Scan for the cell matching the given text and deliver its [x, y] coordinate at center. 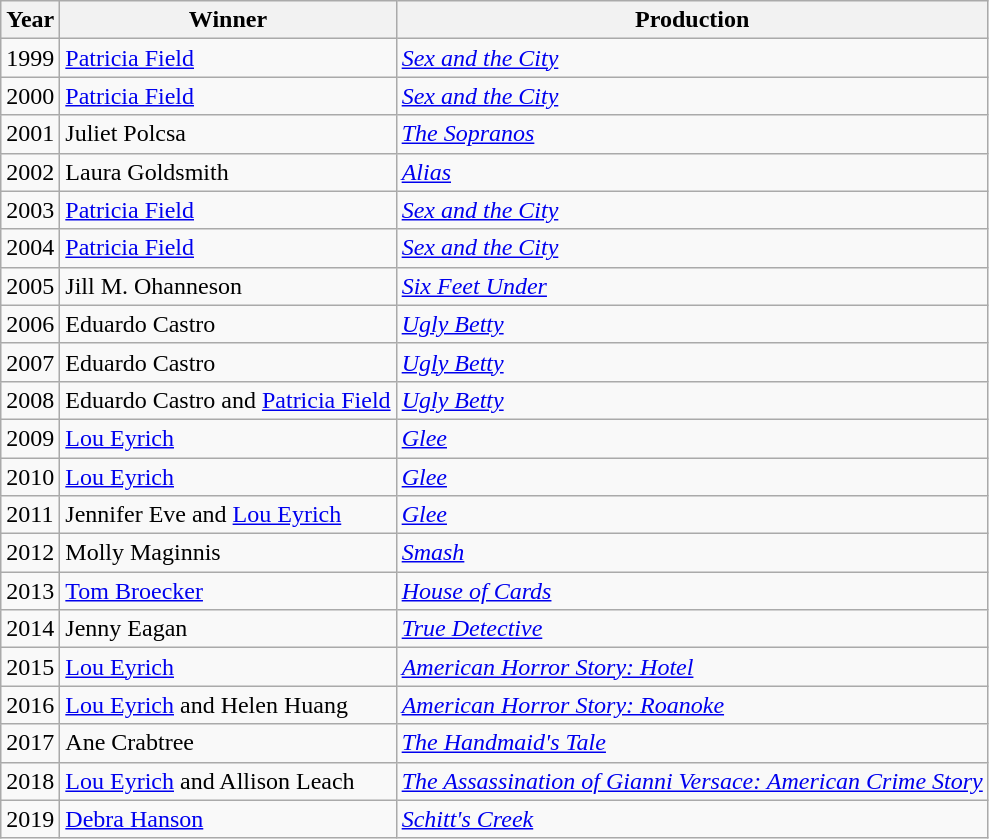
2006 [30, 324]
2002 [30, 172]
2001 [30, 134]
Lou Eyrich and Helen Huang [228, 705]
Juliet Polcsa [228, 134]
2013 [30, 591]
Schitt's Creek [692, 819]
The Sopranos [692, 134]
Jennifer Eve and Lou Eyrich [228, 515]
2015 [30, 667]
2004 [30, 248]
Lou Eyrich and Allison Leach [228, 781]
2005 [30, 286]
Ane Crabtree [228, 743]
Laura Goldsmith [228, 172]
Eduardo Castro and Patricia Field [228, 400]
Debra Hanson [228, 819]
Jill M. Ohanneson [228, 286]
2012 [30, 553]
2007 [30, 362]
True Detective [692, 629]
2017 [30, 743]
2019 [30, 819]
American Horror Story: Hotel [692, 667]
2016 [30, 705]
Production [692, 20]
The Handmaid's Tale [692, 743]
Tom Broecker [228, 591]
Jenny Eagan [228, 629]
Winner [228, 20]
2010 [30, 477]
2008 [30, 400]
2009 [30, 438]
2014 [30, 629]
American Horror Story: Roanoke [692, 705]
Smash [692, 553]
1999 [30, 58]
Molly Maginnis [228, 553]
Six Feet Under [692, 286]
Year [30, 20]
2000 [30, 96]
2011 [30, 515]
Alias [692, 172]
2018 [30, 781]
The Assassination of Gianni Versace: American Crime Story [692, 781]
2003 [30, 210]
House of Cards [692, 591]
